Return [x, y] of the center of cell containing provided text 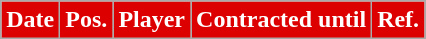
Contracted until [282, 20]
Ref. [398, 20]
Date [30, 20]
Pos. [86, 20]
Player [152, 20]
